Output the [x, y] coordinate of the center of the cell containing the given text.  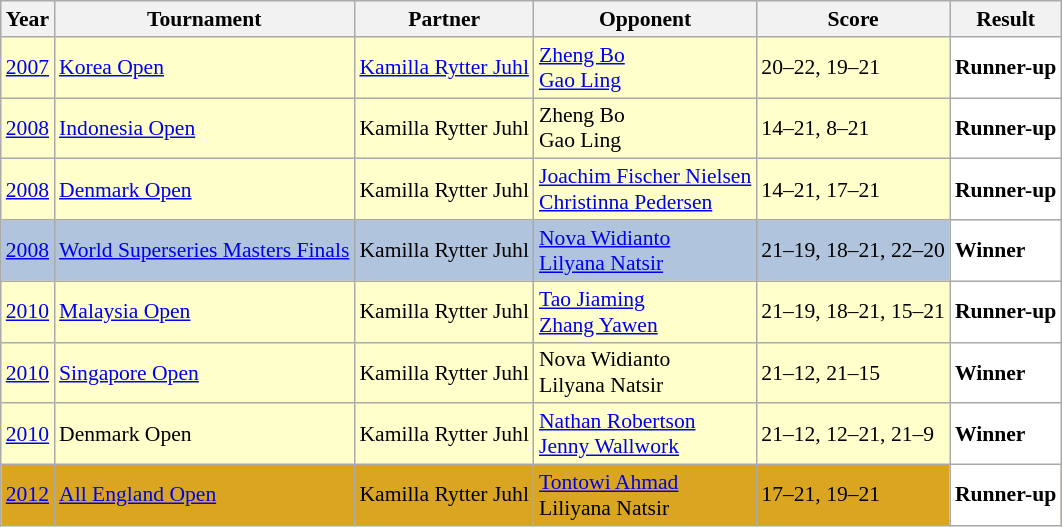
Result [1006, 19]
14–21, 8–21 [853, 128]
2007 [28, 68]
21–12, 12–21, 21–9 [853, 434]
Joachim Fischer Nielsen Christinna Pedersen [645, 190]
21–12, 21–15 [853, 372]
Nathan Robertson Jenny Wallwork [645, 434]
14–21, 17–21 [853, 190]
21–19, 18–21, 15–21 [853, 312]
Tournament [204, 19]
Opponent [645, 19]
Partner [444, 19]
All England Open [204, 496]
Korea Open [204, 68]
20–22, 19–21 [853, 68]
21–19, 18–21, 22–20 [853, 250]
Tontowi Ahmad Liliyana Natsir [645, 496]
Year [28, 19]
Singapore Open [204, 372]
Malaysia Open [204, 312]
17–21, 19–21 [853, 496]
Tao Jiaming Zhang Yawen [645, 312]
Indonesia Open [204, 128]
World Superseries Masters Finals [204, 250]
2012 [28, 496]
Score [853, 19]
